Extract the (X, Y) coordinate from the center of the cell holding the provided text.  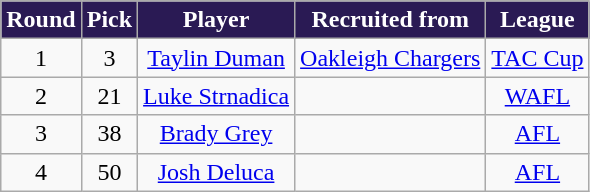
1 (41, 58)
2 (41, 96)
Pick (109, 20)
Player (216, 20)
League (538, 20)
WAFL (538, 96)
Luke Strnadica (216, 96)
Taylin Duman (216, 58)
TAC Cup (538, 58)
Recruited from (390, 20)
Round (41, 20)
38 (109, 134)
21 (109, 96)
50 (109, 172)
Brady Grey (216, 134)
Oakleigh Chargers (390, 58)
Josh Deluca (216, 172)
4 (41, 172)
